For the text-containing cell, return its midpoint in [X, Y] coordinate format. 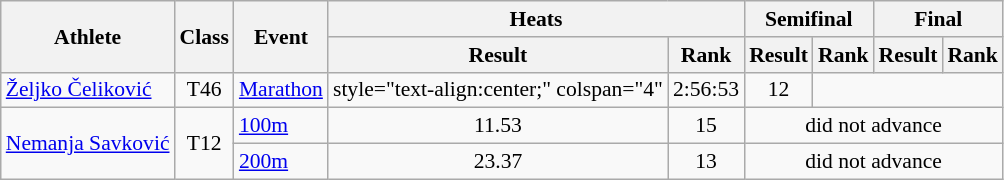
15 [706, 126]
Željko Čeliković [88, 90]
style="text-align:center;" colspan="4" [498, 90]
Event [281, 36]
200m [281, 162]
Athlete [88, 36]
100m [281, 126]
23.37 [498, 162]
Marathon [281, 90]
12 [778, 90]
Class [204, 36]
T12 [204, 144]
11.53 [498, 126]
T46 [204, 90]
2:56:53 [706, 90]
Heats [536, 19]
Semifinal [808, 19]
13 [706, 162]
Final [938, 19]
Nemanja Savković [88, 144]
